Determine the (X, Y) coordinate at the center of the cell enclosing the given text.  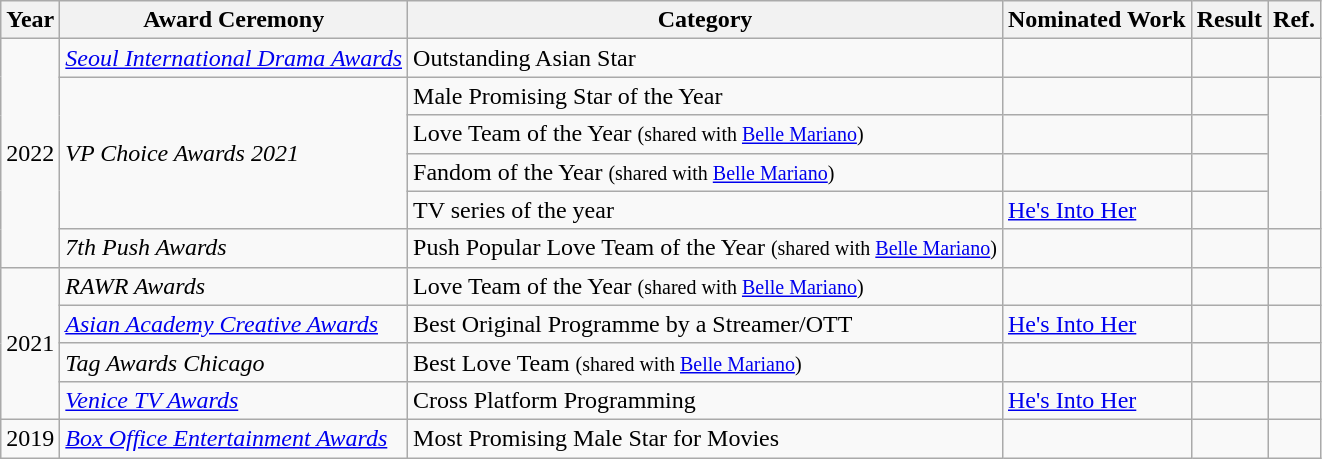
2021 (30, 343)
2022 (30, 153)
Male Promising Star of the Year (706, 96)
Seoul International Drama Awards (234, 58)
Category (706, 20)
Fandom of the Year (shared with Belle Mariano) (706, 172)
7th Push Awards (234, 248)
Award Ceremony (234, 20)
Asian Academy Creative Awards (234, 324)
Tag Awards Chicago (234, 362)
Cross Platform Programming (706, 400)
Best Love Team (shared with Belle Mariano) (706, 362)
Outstanding Asian Star (706, 58)
RAWR Awards (234, 286)
Ref. (1294, 20)
Year (30, 20)
Result (1229, 20)
TV series of the year (706, 210)
Venice TV Awards (234, 400)
2019 (30, 438)
Box Office Entertainment Awards (234, 438)
VP Choice Awards 2021 (234, 153)
Push Popular Love Team of the Year (shared with Belle Mariano) (706, 248)
Best Original Programme by a Streamer/OTT (706, 324)
Nominated Work (1096, 20)
Most Promising Male Star for Movies (706, 438)
